Pinpoint the cell where the given text exists, returning its [x, y] midpoint coordinate. 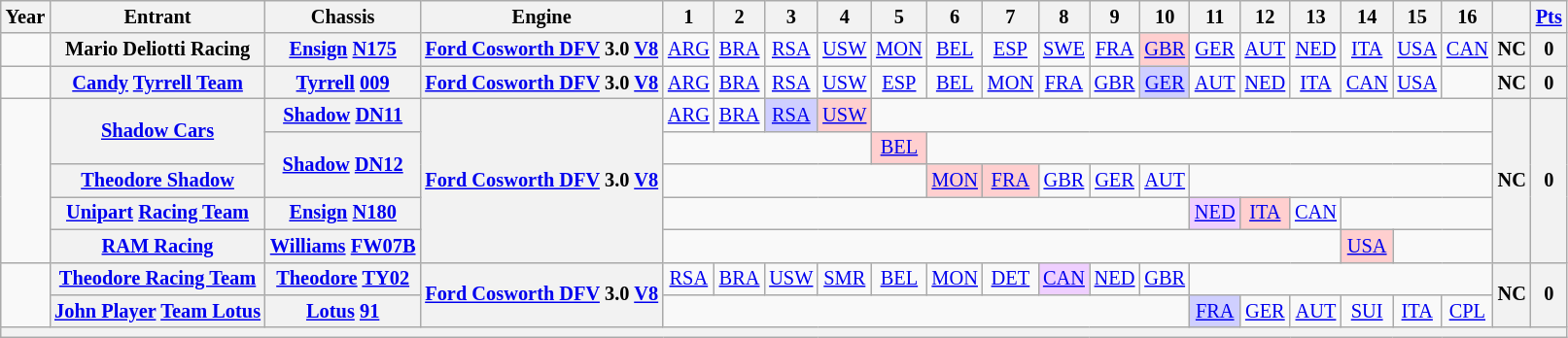
Shadow Cars [157, 130]
Ensign N175 [342, 50]
9 [1115, 17]
Candy Tyrrell Team [157, 83]
SWE [1063, 50]
John Player Team Lotus [157, 311]
8 [1063, 17]
1 [688, 17]
Williams FW07B [342, 246]
Shadow DN11 [342, 115]
Chassis [342, 17]
7 [1011, 17]
2 [740, 17]
RAM Racing [157, 246]
Theodore Racing Team [157, 279]
Tyrrell 009 [342, 83]
SUI [1367, 311]
Year [25, 17]
CPL [1468, 311]
Ensign N180 [342, 213]
Theodore TY02 [342, 279]
Shadow DN12 [342, 163]
Theodore Shadow [157, 181]
Lotus 91 [342, 311]
6 [955, 17]
Mario Deliotti Racing [157, 50]
10 [1165, 17]
14 [1367, 17]
Unipart Racing Team [157, 213]
DET [1011, 279]
16 [1468, 17]
12 [1266, 17]
Engine [541, 17]
4 [844, 17]
3 [791, 17]
5 [898, 17]
Pts [1550, 17]
15 [1417, 17]
Entrant [157, 17]
13 [1316, 17]
11 [1215, 17]
SMR [844, 279]
